From the cell containing the given text, extract its center point as (x, y) coordinate. 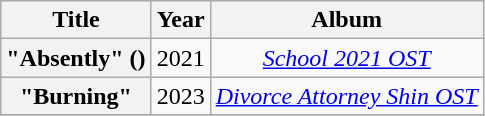
"Absently" () (76, 58)
School 2021 OST (346, 58)
Year (180, 20)
Album (346, 20)
2023 (180, 96)
Title (76, 20)
Divorce Attorney Shin OST (346, 96)
2021 (180, 58)
"Burning" (76, 96)
